Provide the (X, Y) coordinate of the cell's center where the given text is located.  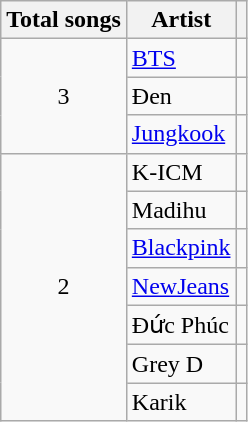
BTS (181, 58)
Grey D (181, 364)
2 (64, 287)
K-ICM (181, 172)
3 (64, 96)
Jungkook (181, 134)
NewJeans (181, 286)
Đức Phúc (181, 325)
Đen (181, 96)
Blackpink (181, 248)
Artist (181, 20)
Karik (181, 402)
Total songs (64, 20)
Madihu (181, 210)
